Find where the given text appears and provide that cell's center as (X, Y) coordinate. 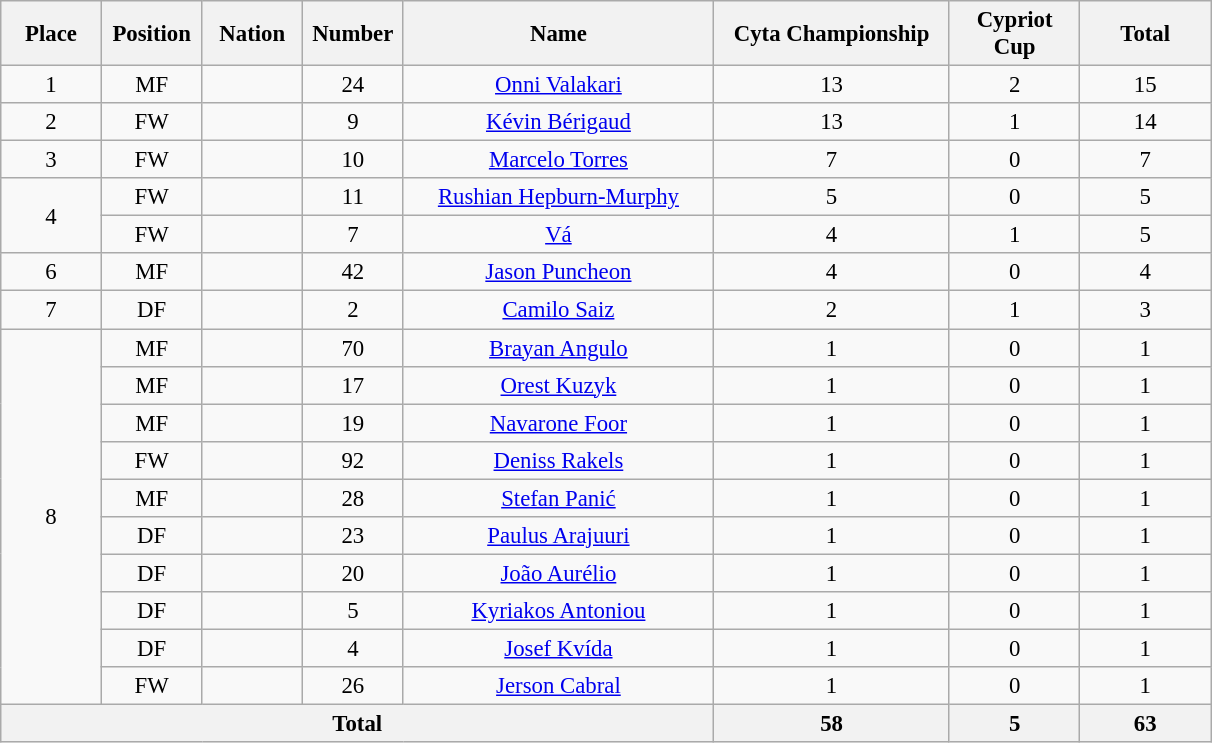
Place (52, 34)
24 (354, 85)
Number (354, 34)
Deniss Rakels (558, 460)
Name (558, 34)
Navarone Foor (558, 423)
Josef Kvída (558, 648)
15 (1146, 85)
28 (354, 498)
9 (354, 122)
42 (354, 273)
Camilo Saiz (558, 310)
Rushian Hepburn-Murphy (558, 197)
8 (52, 517)
Orest Kuzyk (558, 385)
58 (832, 724)
Kyriakos Antoniou (558, 611)
Stefan Panić (558, 498)
92 (354, 460)
Onni Valakari (558, 85)
Cypriot Cup (1014, 34)
Cyta Championship (832, 34)
20 (354, 573)
26 (354, 686)
Position (152, 34)
Paulus Arajuuri (558, 536)
Jerson Cabral (558, 686)
10 (354, 160)
Marcelo Torres (558, 160)
Vá (558, 235)
63 (1146, 724)
Brayan Angulo (558, 348)
6 (52, 273)
17 (354, 385)
Nation (252, 34)
23 (354, 536)
João Aurélio (558, 573)
70 (354, 348)
14 (1146, 122)
19 (354, 423)
11 (354, 197)
Jason Puncheon (558, 273)
Kévin Bérigaud (558, 122)
